Provide the (x, y) coordinate of the cell's center where the given text is located.  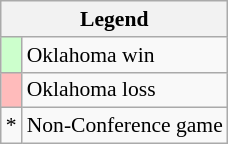
Non-Conference game (125, 126)
Legend (114, 19)
Oklahoma loss (125, 90)
Oklahoma win (125, 55)
* (12, 126)
